Pinpoint the cell where the given text exists, returning its [X, Y] midpoint coordinate. 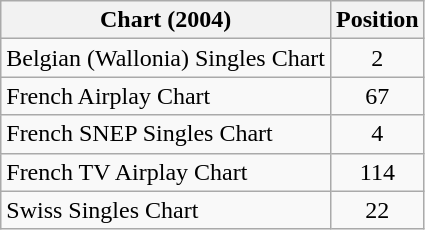
French Airplay Chart [166, 96]
Belgian (Wallonia) Singles Chart [166, 58]
2 [377, 58]
Swiss Singles Chart [166, 210]
114 [377, 172]
67 [377, 96]
Chart (2004) [166, 20]
4 [377, 134]
Position [377, 20]
22 [377, 210]
French SNEP Singles Chart [166, 134]
French TV Airplay Chart [166, 172]
